Find where the given text appears and provide that cell's center as (x, y) coordinate. 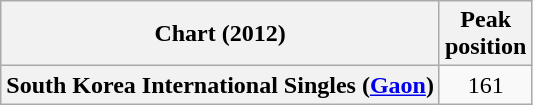
South Korea International Singles (Gaon) (220, 85)
Chart (2012) (220, 34)
161 (485, 85)
Peakposition (485, 34)
